Return (X, Y) of the center of cell containing provided text 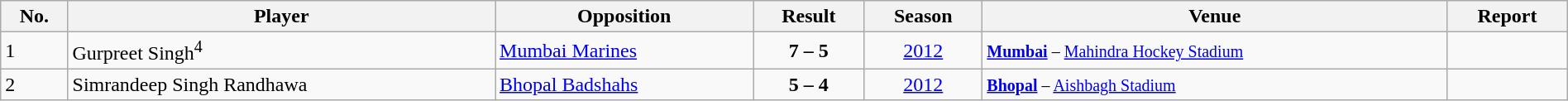
Simrandeep Singh Randhawa (281, 84)
5 – 4 (809, 84)
Venue (1215, 17)
Bhopal – Aishbagh Stadium (1215, 84)
Mumbai – Mahindra Hockey Stadium (1215, 51)
Result (809, 17)
Bhopal Badshahs (624, 84)
Gurpreet Singh4 (281, 51)
No. (35, 17)
Opposition (624, 17)
2 (35, 84)
Season (923, 17)
Mumbai Marines (624, 51)
7 – 5 (809, 51)
Report (1508, 17)
1 (35, 51)
Player (281, 17)
